Locate the cell with the specified text and output its (x, y) center coordinate. 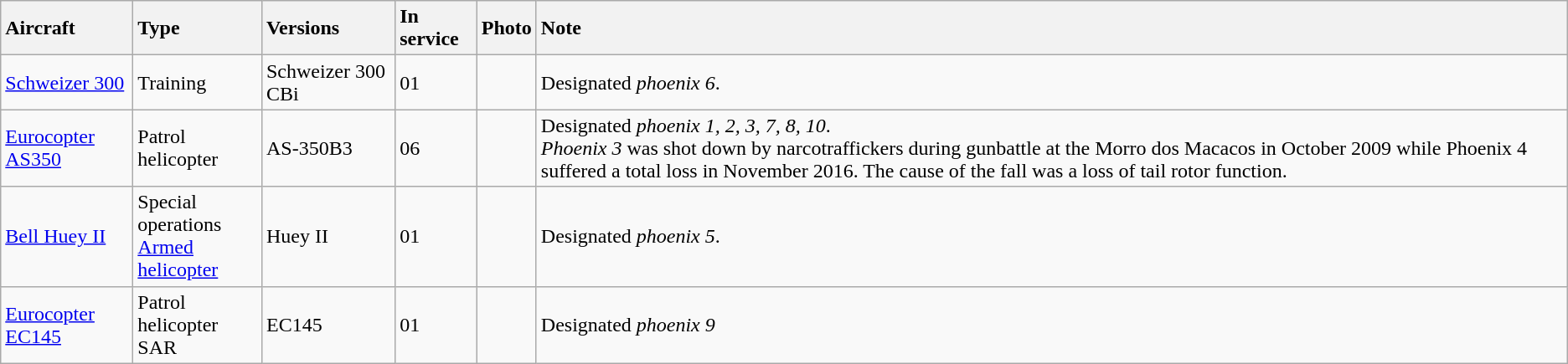
EC145 (328, 325)
Designated phoenix 9 (1052, 325)
Eurocopter AS350 (67, 148)
Aircraft (67, 28)
In service (436, 28)
AS-350B3 (328, 148)
Note (1052, 28)
Special operationsArmed helicopter (198, 236)
Type (198, 28)
Training (198, 82)
06 (436, 148)
Schweizer 300 (67, 82)
Photo (506, 28)
Schweizer 300 CBi (328, 82)
Bell Huey II (67, 236)
Versions (328, 28)
Patrol helicopterSAR (198, 325)
Huey II (328, 236)
Designated phoenix 5. (1052, 236)
Patrol helicopter (198, 148)
Eurocopter EC145 (67, 325)
Designated phoenix 6. (1052, 82)
